Identify which cell holds the provided text, then report its [x, y] central coordinate. 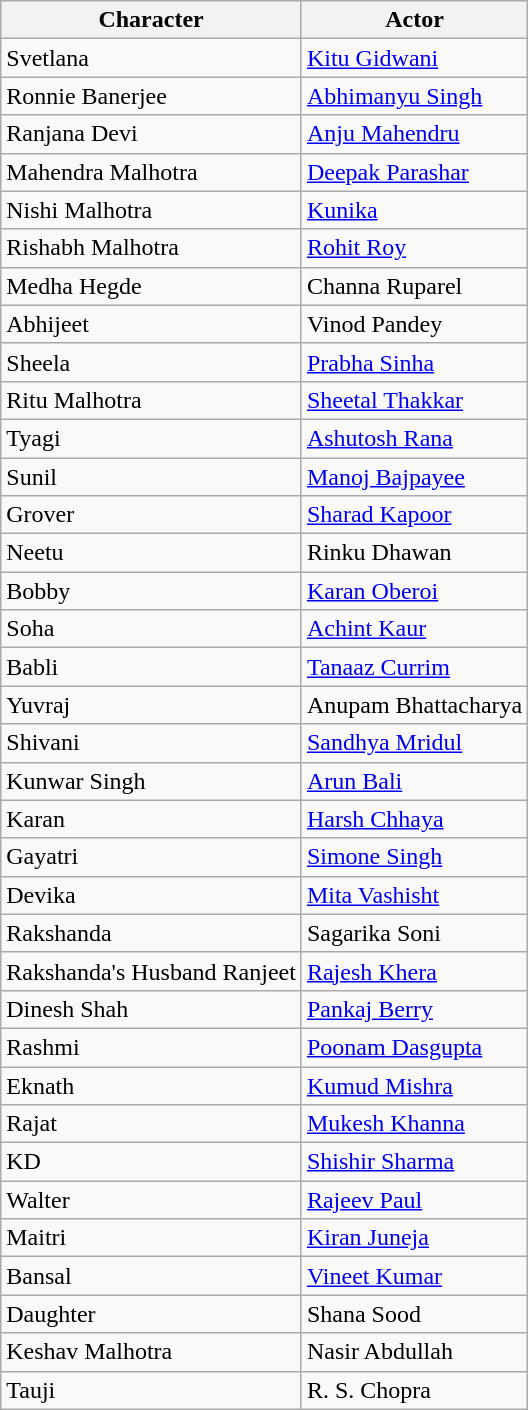
Walter [152, 1200]
Tyagi [152, 438]
Medha Hegde [152, 286]
Karan Oberoi [414, 591]
Sharad Kapoor [414, 515]
Kitu Gidwani [414, 58]
Vineet Kumar [414, 1276]
Vinod Pandey [414, 324]
Babli [152, 667]
Keshav Malhotra [152, 1352]
Bansal [152, 1276]
Rishabh Malhotra [152, 248]
Kiran Juneja [414, 1238]
Ritu Malhotra [152, 400]
Bobby [152, 591]
Shana Sood [414, 1314]
R. S. Chopra [414, 1390]
Kunwar Singh [152, 781]
Eknath [152, 1085]
Nasir Abdullah [414, 1352]
Rashmi [152, 1047]
Svetlana [152, 58]
Arun Bali [414, 781]
Rajat [152, 1124]
Actor [414, 20]
Anupam Bhattacharya [414, 705]
Shivani [152, 743]
Prabha Sinha [414, 362]
Dinesh Shah [152, 1009]
Ranjana Devi [152, 134]
Sheela [152, 362]
Neetu [152, 553]
Channa Ruparel [414, 286]
Achint Kaur [414, 629]
Kunika [414, 210]
Shishir Sharma [414, 1162]
Pankaj Berry [414, 1009]
Maitri [152, 1238]
Deepak Parashar [414, 172]
Nishi Malhotra [152, 210]
Rajeev Paul [414, 1200]
Kumud Mishra [414, 1085]
Rinku Dhawan [414, 553]
Rakshanda's Husband Ranjeet [152, 971]
Manoj Bajpayee [414, 477]
Ronnie Banerjee [152, 96]
KD [152, 1162]
Mita Vashisht [414, 895]
Character [152, 20]
Harsh Chhaya [414, 819]
Devika [152, 895]
Yuvraj [152, 705]
Mukesh Khanna [414, 1124]
Sagarika Soni [414, 933]
Karan [152, 819]
Daughter [152, 1314]
Ashutosh Rana [414, 438]
Poonam Dasgupta [414, 1047]
Simone Singh [414, 857]
Anju Mahendru [414, 134]
Mahendra Malhotra [152, 172]
Tanaaz Currim [414, 667]
Tauji [152, 1390]
Grover [152, 515]
Rohit Roy [414, 248]
Abhimanyu Singh [414, 96]
Sheetal Thakkar [414, 400]
Soha [152, 629]
Abhijeet [152, 324]
Rajesh Khera [414, 971]
Rakshanda [152, 933]
Sunil [152, 477]
Sandhya Mridul [414, 743]
Gayatri [152, 857]
